Return the (x, y) coordinate for the center point of the cell that contains the specified text.  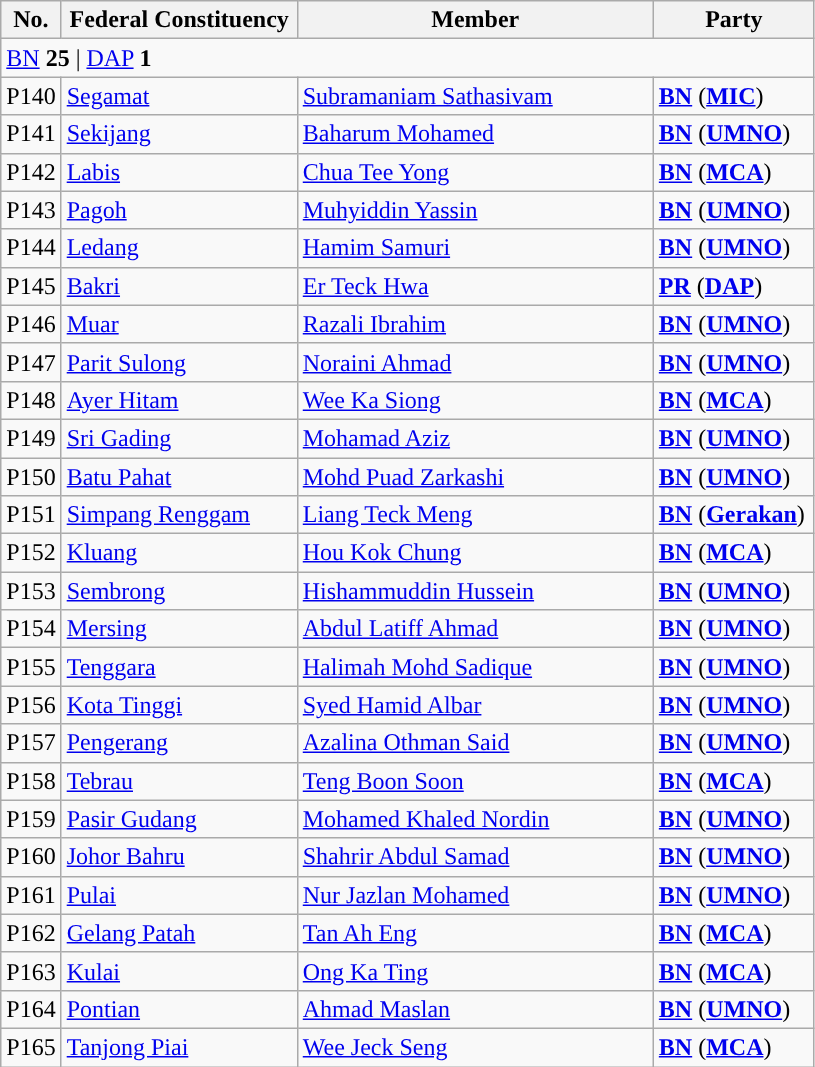
P142 (31, 172)
Pontian (179, 1009)
P140 (31, 96)
Kota Tinggi (179, 705)
BN (MIC) (734, 96)
Abdul Latiff Ahmad (475, 629)
BN 25 | DAP 1 (408, 58)
P161 (31, 895)
Chua Tee Yong (475, 172)
Ledang (179, 248)
BN (Gerakan) (734, 515)
Pagoh (179, 210)
Batu Pahat (179, 477)
P144 (31, 248)
Pengerang (179, 743)
Er Teck Hwa (475, 286)
P141 (31, 134)
Johor Bahru (179, 857)
Party (734, 20)
No. (31, 20)
Muhyiddin Yassin (475, 210)
Subramaniam Sathasivam (475, 96)
P154 (31, 629)
P153 (31, 591)
P158 (31, 781)
P145 (31, 286)
P143 (31, 210)
P159 (31, 819)
Wee Ka Siong (475, 400)
Shahrir Abdul Samad (475, 857)
P155 (31, 667)
Wee Jeck Seng (475, 1047)
Tebrau (179, 781)
P157 (31, 743)
P163 (31, 971)
P147 (31, 362)
Pasir Gudang (179, 819)
Mersing (179, 629)
Mohd Puad Zarkashi (475, 477)
Ong Ka Ting (475, 971)
Gelang Patah (179, 933)
Halimah Mohd Sadique (475, 667)
Segamat (179, 96)
Member (475, 20)
P160 (31, 857)
Nur Jazlan Mohamed (475, 895)
Kulai (179, 971)
Labis (179, 172)
Hou Kok Chung (475, 553)
Syed Hamid Albar (475, 705)
Simpang Renggam (179, 515)
Tan Ah Eng (475, 933)
Ahmad Maslan (475, 1009)
P150 (31, 477)
Hishammuddin Hussein (475, 591)
Mohamed Khaled Nordin (475, 819)
P152 (31, 553)
Parit Sulong (179, 362)
Teng Boon Soon (475, 781)
Sembrong (179, 591)
Pulai (179, 895)
Tanjong Piai (179, 1047)
Sekijang (179, 134)
Muar (179, 324)
P149 (31, 438)
Hamim Samuri (475, 248)
P156 (31, 705)
P164 (31, 1009)
Kluang (179, 553)
Ayer Hitam (179, 400)
Bakri (179, 286)
Federal Constituency (179, 20)
Tenggara (179, 667)
Sri Gading (179, 438)
P146 (31, 324)
Liang Teck Meng (475, 515)
Razali Ibrahim (475, 324)
Noraini Ahmad (475, 362)
Azalina Othman Said (475, 743)
P148 (31, 400)
Mohamad Aziz (475, 438)
PR (DAP) (734, 286)
P165 (31, 1047)
Baharum Mohamed (475, 134)
P162 (31, 933)
P151 (31, 515)
